Locate the cell with the specified text and output its (X, Y) center coordinate. 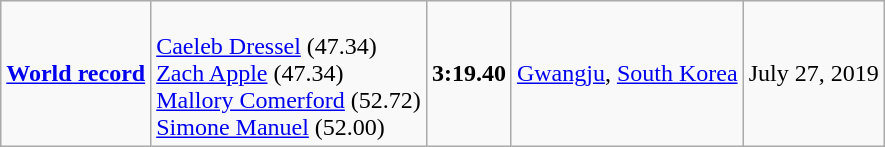
World record (76, 74)
July 27, 2019 (814, 74)
Caeleb Dressel (47.34)Zach Apple (47.34)Mallory Comerford (52.72)Simone Manuel (52.00) (289, 74)
3:19.40 (468, 74)
Gwangju, South Korea (627, 74)
